Output the [X, Y] coordinate of the center of the cell containing the given text.  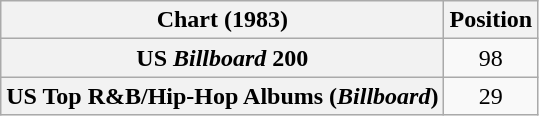
29 [491, 96]
Chart (1983) [222, 20]
US Billboard 200 [222, 58]
98 [491, 58]
Position [491, 20]
US Top R&B/Hip-Hop Albums (Billboard) [222, 96]
